Search for the cell housing the specified text and yield its [x, y] center coordinate. 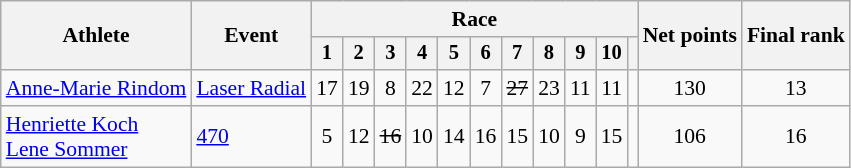
Final rank [796, 36]
22 [422, 88]
470 [251, 136]
Athlete [96, 36]
4 [422, 54]
13 [796, 88]
1 [327, 54]
23 [549, 88]
130 [690, 88]
6 [486, 54]
Henriette KochLene Sommer [96, 136]
Anne-Marie Rindom [96, 88]
Net points [690, 36]
Laser Radial [251, 88]
27 [517, 88]
3 [391, 54]
Race [474, 19]
19 [359, 88]
Event [251, 36]
2 [359, 54]
17 [327, 88]
14 [454, 136]
106 [690, 136]
